Scan for the cell matching the given text and deliver its (x, y) coordinate at center. 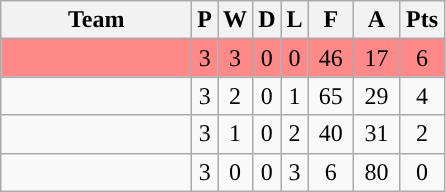
17 (377, 58)
80 (377, 172)
Team (96, 20)
40 (331, 134)
F (331, 20)
29 (377, 96)
L (294, 20)
A (377, 20)
4 (422, 96)
W (236, 20)
D (267, 20)
Pts (422, 20)
46 (331, 58)
31 (377, 134)
P (205, 20)
65 (331, 96)
